Determine the [x, y] coordinate at the center of the cell enclosing the given text.  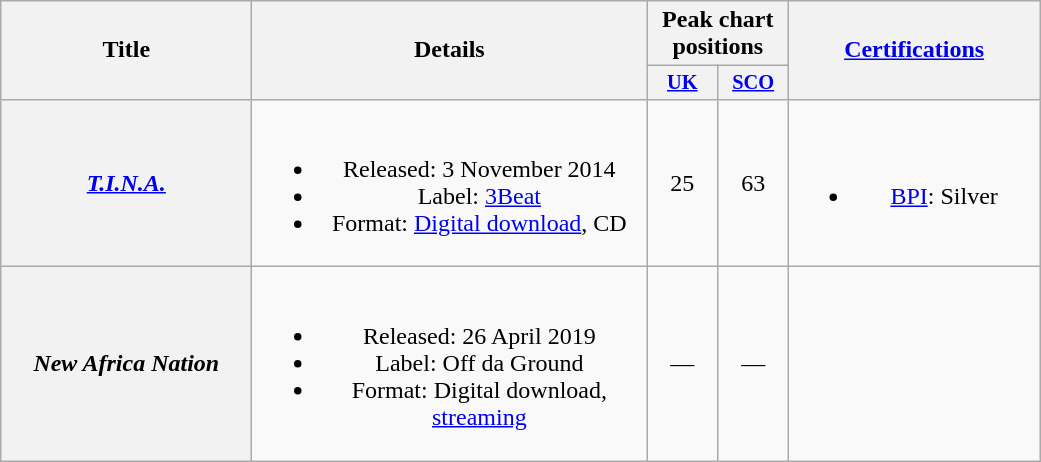
25 [682, 182]
SCO [754, 83]
Certifications [914, 50]
63 [754, 182]
Title [126, 50]
T.I.N.A. [126, 182]
UK [682, 83]
BPI: Silver [914, 182]
Released: 26 April 2019Label: Off da GroundFormat: Digital download, streaming [450, 364]
New Africa Nation [126, 364]
Released: 3 November 2014Label: 3BeatFormat: Digital download, CD [450, 182]
Details [450, 50]
Peak chart positions [718, 34]
